Return [x, y] of the center of cell containing provided text 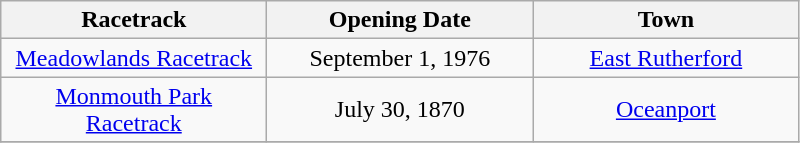
Opening Date [400, 20]
Racetrack [134, 20]
September 1, 1976 [400, 58]
Oceanport [666, 110]
East Rutherford [666, 58]
July 30, 1870 [400, 110]
Monmouth Park Racetrack [134, 110]
Town [666, 20]
Meadowlands Racetrack [134, 58]
